From the cell containing the given text, extract its center point as [x, y] coordinate. 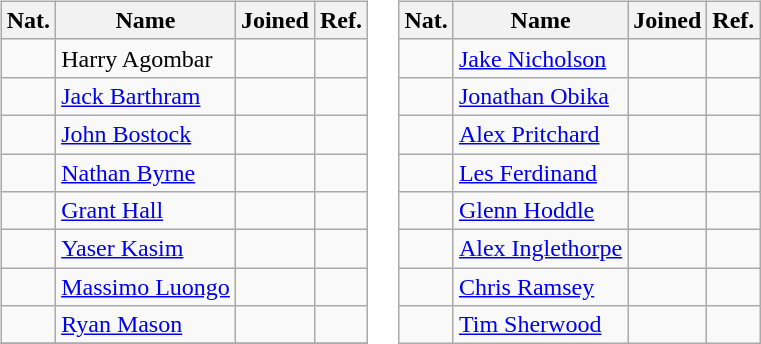
Alex Inglethorpe [540, 249]
Massimo Luongo [146, 287]
Ryan Mason [146, 325]
Nathan Byrne [146, 173]
Jack Barthram [146, 96]
Alex Pritchard [540, 134]
John Bostock [146, 134]
Les Ferdinand [540, 173]
Yaser Kasim [146, 249]
Harry Agombar [146, 58]
Jonathan Obika [540, 96]
Glenn Hoddle [540, 211]
Grant Hall [146, 211]
Jake Nicholson [540, 58]
Tim Sherwood [540, 325]
Chris Ramsey [540, 287]
